From the cell containing the given text, extract its center point as [X, Y] coordinate. 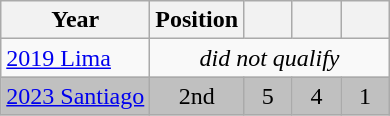
2nd [197, 96]
4 [316, 96]
1 [366, 96]
Year [76, 20]
2019 Lima [76, 58]
5 [268, 96]
2023 Santiago [76, 96]
Position [197, 20]
did not qualify [270, 58]
